Identify which cell holds the provided text, then report its [X, Y] central coordinate. 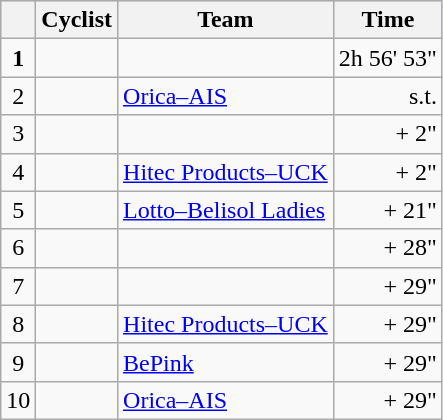
+ 21" [388, 210]
2h 56' 53" [388, 58]
5 [18, 210]
3 [18, 134]
4 [18, 172]
+ 28" [388, 248]
BePink [226, 362]
Team [226, 20]
8 [18, 324]
9 [18, 362]
Cyclist [77, 20]
s.t. [388, 96]
2 [18, 96]
1 [18, 58]
6 [18, 248]
Lotto–Belisol Ladies [226, 210]
Time [388, 20]
7 [18, 286]
10 [18, 400]
